Determine the [x, y] coordinate at the center of the cell enclosing the given text.  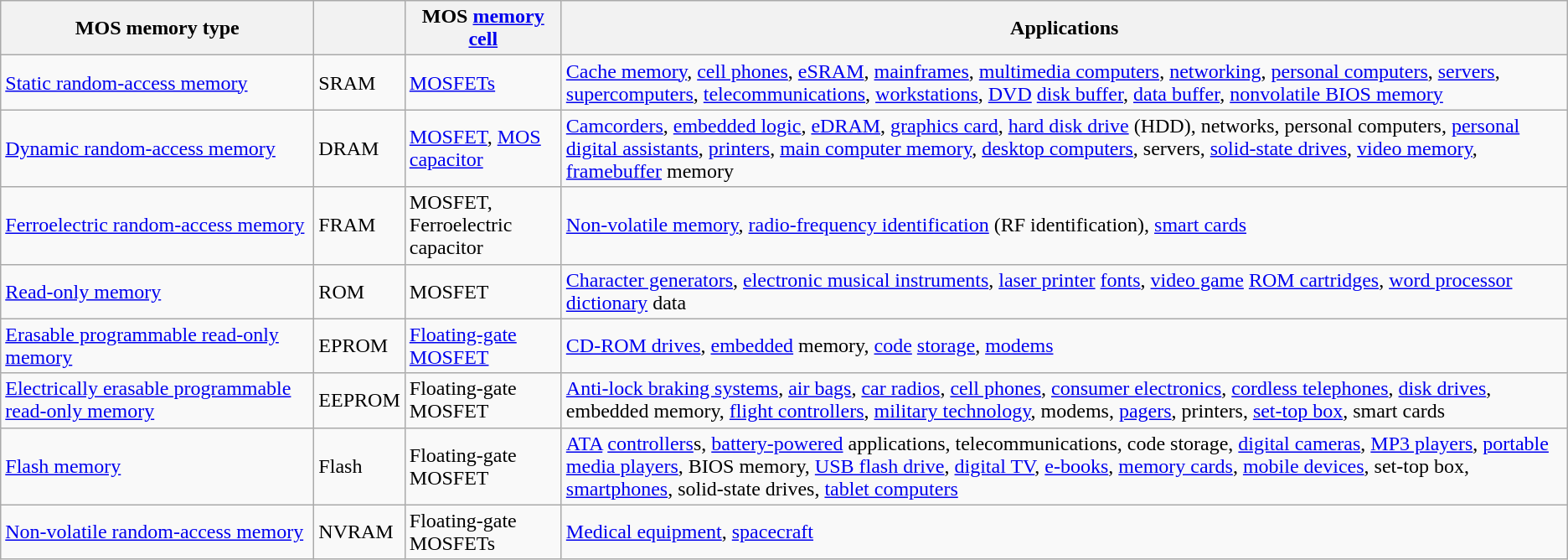
Ferroelectric random-access memory [157, 226]
EPROM [359, 345]
EEPROM [359, 401]
SRAM [359, 82]
Flash [359, 466]
FRAM [359, 226]
Read-only memory [157, 292]
DRAM [359, 148]
MOSFETs [482, 82]
Erasable programmable read-only memory [157, 345]
Dynamic random-access memory [157, 148]
Character generators, electronic musical instruments, laser printer fonts, video game ROM cartridges, word processor dictionary data [1064, 292]
Floating-gate MOSFETs [482, 531]
NVRAM [359, 531]
CD-ROM drives, embedded memory, code storage, modems [1064, 345]
Non-volatile memory, radio-frequency identification (RF identification), smart cards [1064, 226]
MOS memory cell [482, 29]
MOSFET [482, 292]
Static random-access memory [157, 82]
MOS memory type [157, 29]
MOSFET, Ferroelectric capacitor [482, 226]
Applications [1064, 29]
Flash memory [157, 466]
Non-volatile random-access memory [157, 531]
Electrically erasable programmable read-only memory [157, 401]
ROM [359, 292]
Medical equipment, spacecraft [1064, 531]
MOSFET, MOS capacitor [482, 148]
